Detect which cell encompasses the target text, then output its (X, Y) center coordinate. 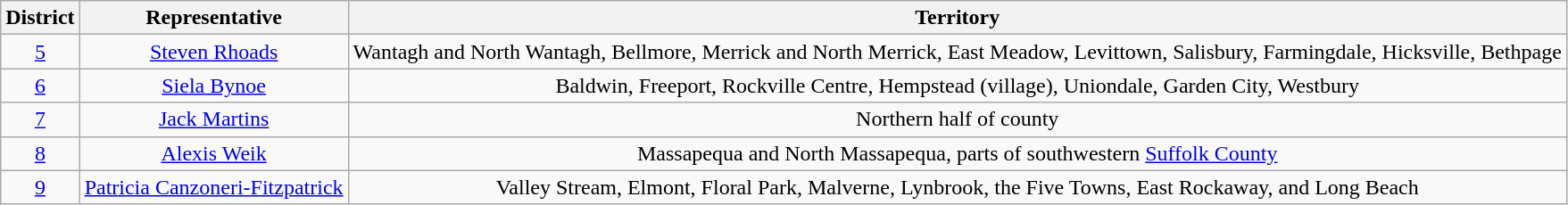
Patricia Canzoneri-Fitzpatrick (214, 187)
Baldwin, Freeport, Rockville Centre, Hempstead (village), Uniondale, Garden City, Westbury (957, 86)
7 (40, 119)
Representative (214, 18)
Massapequa and North Massapequa, parts of southwestern Suffolk County (957, 153)
6 (40, 86)
8 (40, 153)
Territory (957, 18)
5 (40, 52)
Siela Bynoe (214, 86)
Alexis Weik (214, 153)
9 (40, 187)
Steven Rhoads (214, 52)
Jack Martins (214, 119)
Wantagh and North Wantagh, Bellmore, Merrick and North Merrick, East Meadow, Levittown, Salisbury, Farmingdale, Hicksville, Bethpage (957, 52)
District (40, 18)
Northern half of county (957, 119)
Valley Stream, Elmont, Floral Park, Malverne, Lynbrook, the Five Towns, East Rockaway, and Long Beach (957, 187)
